Locate the cell with the specified text and output its [X, Y] center coordinate. 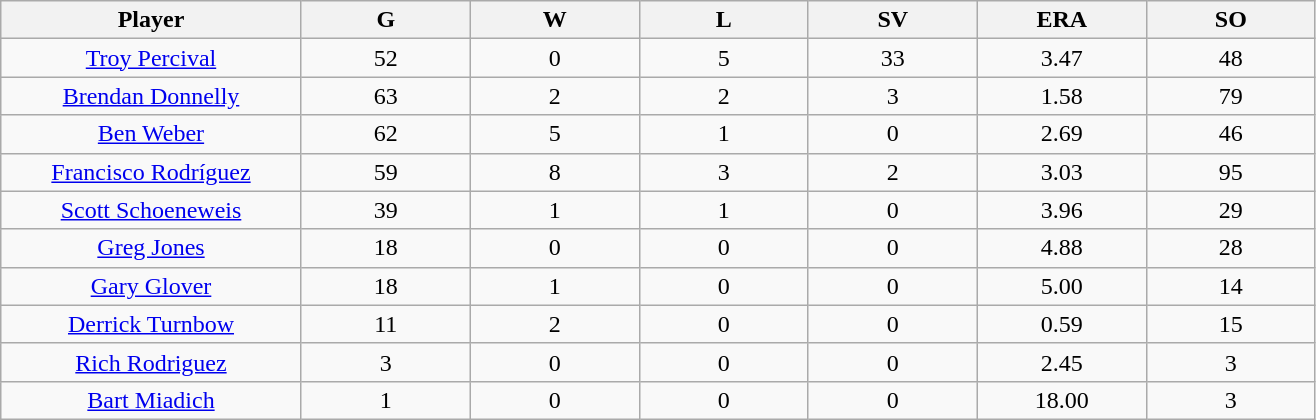
3.96 [1062, 210]
ERA [1062, 20]
Player [151, 20]
2.69 [1062, 134]
Greg Jones [151, 248]
3.47 [1062, 58]
3.03 [1062, 172]
52 [386, 58]
11 [386, 324]
4.88 [1062, 248]
SO [1230, 20]
Scott Schoeneweis [151, 210]
18.00 [1062, 400]
W [554, 20]
14 [1230, 286]
Rich Rodriguez [151, 362]
28 [1230, 248]
Bart Miadich [151, 400]
46 [1230, 134]
29 [1230, 210]
Troy Percival [151, 58]
Francisco Rodríguez [151, 172]
15 [1230, 324]
95 [1230, 172]
L [724, 20]
79 [1230, 96]
Gary Glover [151, 286]
2.45 [1062, 362]
59 [386, 172]
SV [892, 20]
5.00 [1062, 286]
33 [892, 58]
48 [1230, 58]
G [386, 20]
62 [386, 134]
Ben Weber [151, 134]
Derrick Turnbow [151, 324]
1.58 [1062, 96]
0.59 [1062, 324]
Brendan Donnelly [151, 96]
8 [554, 172]
63 [386, 96]
39 [386, 210]
